Capture the cell that displays the provided text and extract its [x, y] central coordinate. 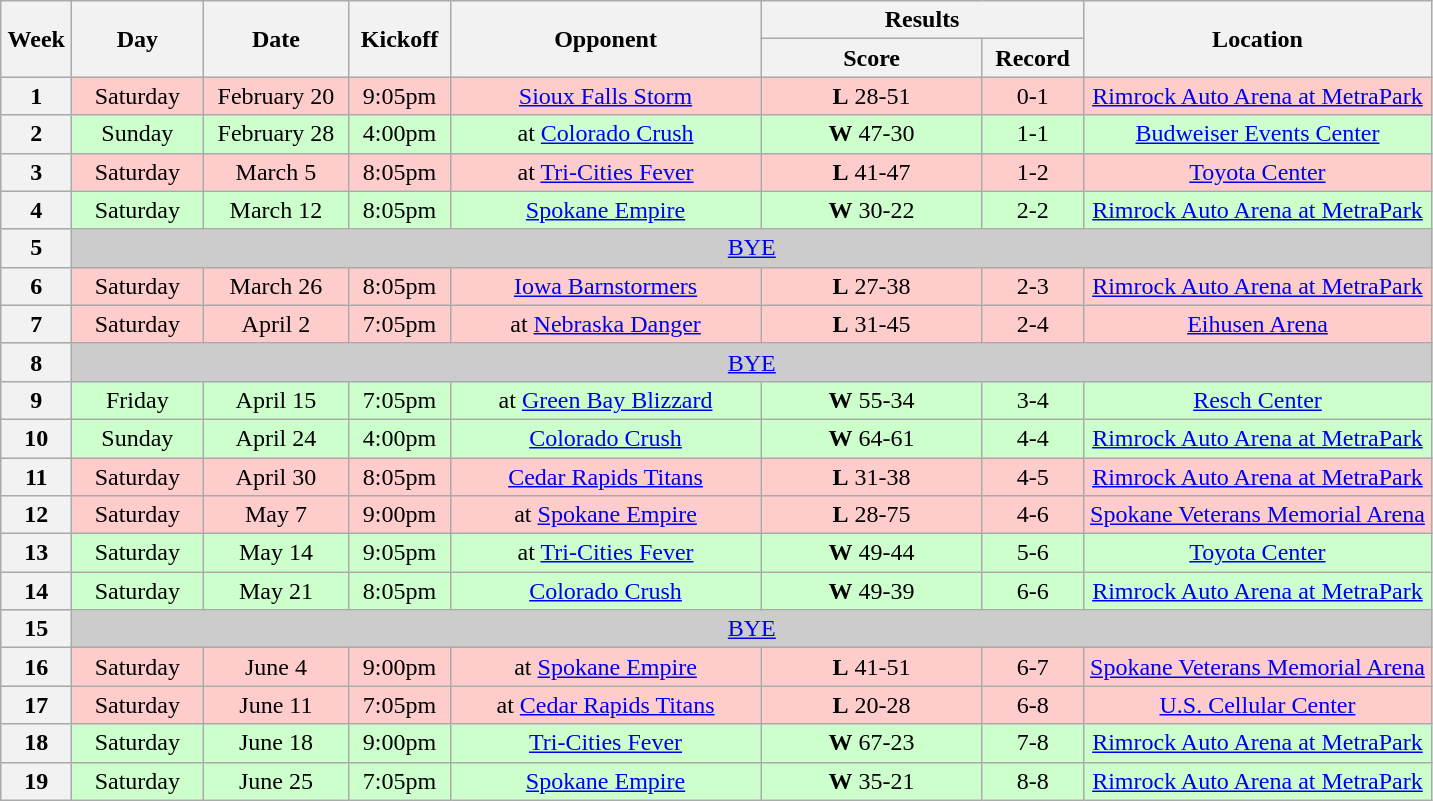
Kickoff [400, 39]
March 12 [276, 210]
March 26 [276, 286]
April 30 [276, 477]
April 15 [276, 400]
2-3 [1032, 286]
at Cedar Rapids Titans [606, 705]
U.S. Cellular Center [1258, 705]
6-8 [1032, 705]
February 20 [276, 96]
15 [36, 629]
L 41-47 [872, 172]
Opponent [606, 39]
W 49-39 [872, 591]
6-6 [1032, 591]
June 4 [276, 667]
L 31-45 [872, 324]
4 [36, 210]
Score [872, 58]
13 [36, 553]
7 [36, 324]
March 5 [276, 172]
Friday [138, 400]
Cedar Rapids Titans [606, 477]
L 20-28 [872, 705]
June 11 [276, 705]
1-2 [1032, 172]
Results [922, 20]
W 30-22 [872, 210]
April 24 [276, 438]
Day [138, 39]
16 [36, 667]
W 55-34 [872, 400]
May 14 [276, 553]
10 [36, 438]
W 49-44 [872, 553]
L 28-75 [872, 515]
5 [36, 248]
4-6 [1032, 515]
17 [36, 705]
at Colorado Crush [606, 134]
5-6 [1032, 553]
Budweiser Events Center [1258, 134]
W 67-23 [872, 743]
June 18 [276, 743]
W 64-61 [872, 438]
May 21 [276, 591]
at Green Bay Blizzard [606, 400]
Date [276, 39]
8 [36, 362]
8-8 [1032, 781]
4-4 [1032, 438]
Sioux Falls Storm [606, 96]
1 [36, 96]
11 [36, 477]
Location [1258, 39]
19 [36, 781]
at Nebraska Danger [606, 324]
6-7 [1032, 667]
Resch Center [1258, 400]
L 27-38 [872, 286]
Iowa Barnstormers [606, 286]
7-8 [1032, 743]
6 [36, 286]
2-4 [1032, 324]
May 7 [276, 515]
W 47-30 [872, 134]
9 [36, 400]
12 [36, 515]
Eihusen Arena [1258, 324]
L 28-51 [872, 96]
3-4 [1032, 400]
18 [36, 743]
0-1 [1032, 96]
4-5 [1032, 477]
Record [1032, 58]
June 25 [276, 781]
L 41-51 [872, 667]
Week [36, 39]
2 [36, 134]
3 [36, 172]
L 31-38 [872, 477]
Tri-Cities Fever [606, 743]
2-2 [1032, 210]
April 2 [276, 324]
14 [36, 591]
W 35-21 [872, 781]
February 28 [276, 134]
1-1 [1032, 134]
